Provide the [x, y] coordinate of the cell's center where the given text is located.  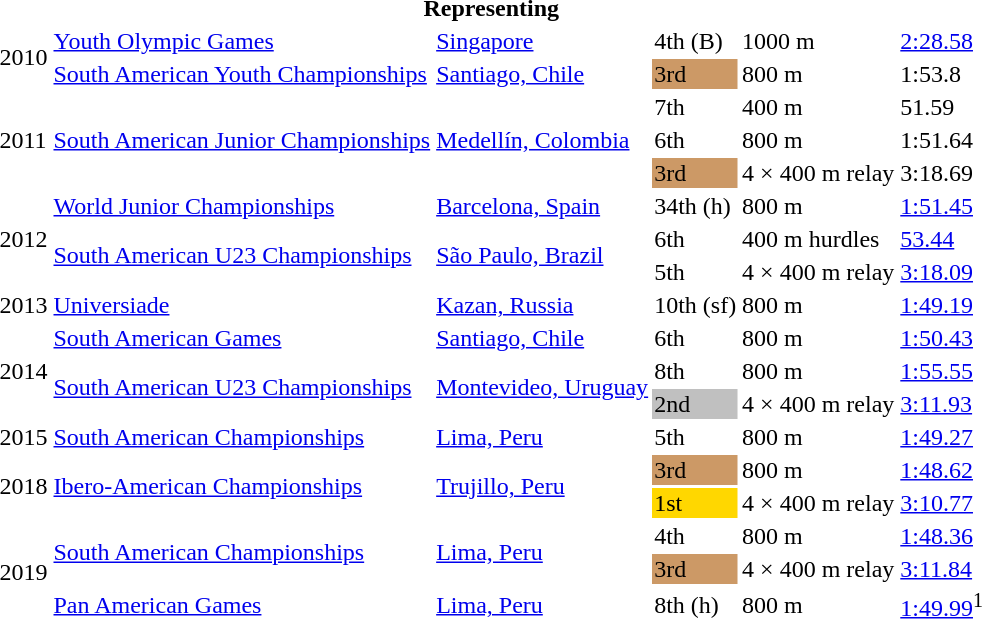
4th [696, 536]
Medellín, Colombia [542, 140]
1000 m [818, 41]
2nd [696, 404]
7th [696, 107]
10th (sf) [696, 305]
South American Youth Championships [242, 74]
Montevideo, Uruguay [542, 388]
Universiade [242, 305]
400 m hurdles [818, 239]
1st [696, 503]
South American Games [242, 338]
World Junior Championships [242, 206]
Barcelona, Spain [542, 206]
34th (h) [696, 206]
South American Junior Championships [242, 140]
Youth Olympic Games [242, 41]
São Paulo, Brazil [542, 256]
8th [696, 371]
4th (B) [696, 41]
Trujillo, Peru [542, 486]
Ibero-American Championships [242, 486]
400 m [818, 107]
Kazan, Russia [542, 305]
Singapore [542, 41]
